Search for the cell housing the specified text and yield its [x, y] center coordinate. 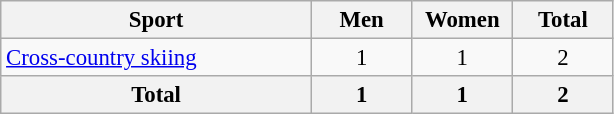
Sport [156, 20]
Cross-country skiing [156, 58]
Women [462, 20]
Men [362, 20]
